For the text-containing cell, return its midpoint in (X, Y) coordinate format. 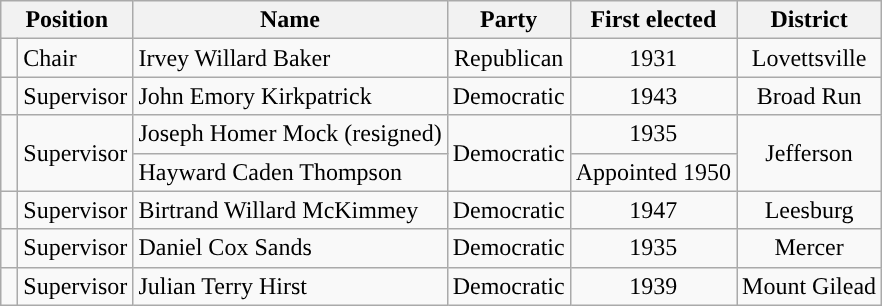
First elected (653, 20)
1939 (653, 286)
Mercer (810, 248)
1931 (653, 58)
Daniel Cox Sands (290, 248)
Party (508, 20)
Appointed 1950 (653, 172)
Birtrand Willard McKimmey (290, 210)
Name (290, 20)
Chair (76, 58)
District (810, 20)
Lovettsville (810, 58)
1943 (653, 96)
John Emory Kirkpatrick (290, 96)
Hayward Caden Thompson (290, 172)
Broad Run (810, 96)
Irvey Willard Baker (290, 58)
Jefferson (810, 153)
Joseph Homer Mock (resigned) (290, 134)
Republican (508, 58)
Julian Terry Hirst (290, 286)
1947 (653, 210)
Leesburg (810, 210)
Position (67, 20)
Mount Gilead (810, 286)
